Search for the cell housing the specified text and yield its [x, y] center coordinate. 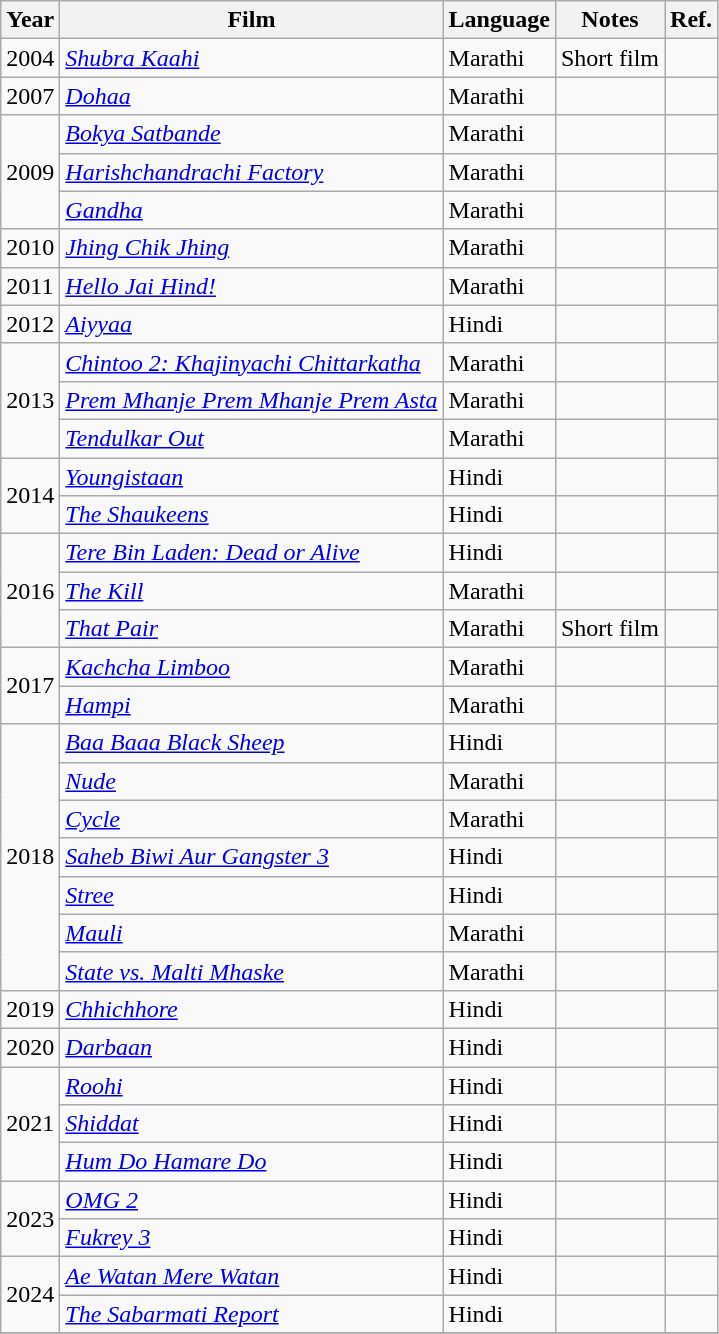
Film [252, 20]
Hampi [252, 705]
2019 [30, 1009]
That Pair [252, 629]
The Sabarmati Report [252, 1314]
Notes [610, 20]
2014 [30, 496]
2018 [30, 857]
Bokya Satbande [252, 134]
2017 [30, 686]
Shubra Kaahi [252, 58]
Fukrey 3 [252, 1238]
Year [30, 20]
OMG 2 [252, 1200]
State vs. Malti Mhaske [252, 971]
2004 [30, 58]
Hum Do Hamare Do [252, 1162]
Kachcha Limboo [252, 667]
Baa Baaa Black Sheep [252, 743]
Roohi [252, 1085]
Chhichhore [252, 1009]
2010 [30, 248]
Hello Jai Hind! [252, 286]
Jhing Chik Jhing [252, 248]
Harishchandrachi Factory [252, 172]
Ae Watan Mere Watan [252, 1276]
Mauli [252, 933]
Tendulkar Out [252, 438]
2011 [30, 286]
Cycle [252, 819]
Shiddat [252, 1124]
2009 [30, 172]
Stree [252, 895]
2016 [30, 591]
2012 [30, 324]
2013 [30, 400]
Language [499, 20]
2021 [30, 1123]
2020 [30, 1047]
2024 [30, 1295]
Saheb Biwi Aur Gangster 3 [252, 857]
Chintoo 2: Khajinyachi Chittarkatha [252, 362]
Prem Mhanje Prem Mhanje Prem Asta [252, 400]
Dohaa [252, 96]
The Kill [252, 591]
2023 [30, 1219]
Nude [252, 781]
Tere Bin Laden: Dead or Alive [252, 553]
Aiyyaa [252, 324]
The Shaukeens [252, 515]
2007 [30, 96]
Ref. [692, 20]
Youngistaan [252, 477]
Gandha [252, 210]
Darbaan [252, 1047]
